Locate the cell with the specified text and output its (X, Y) center coordinate. 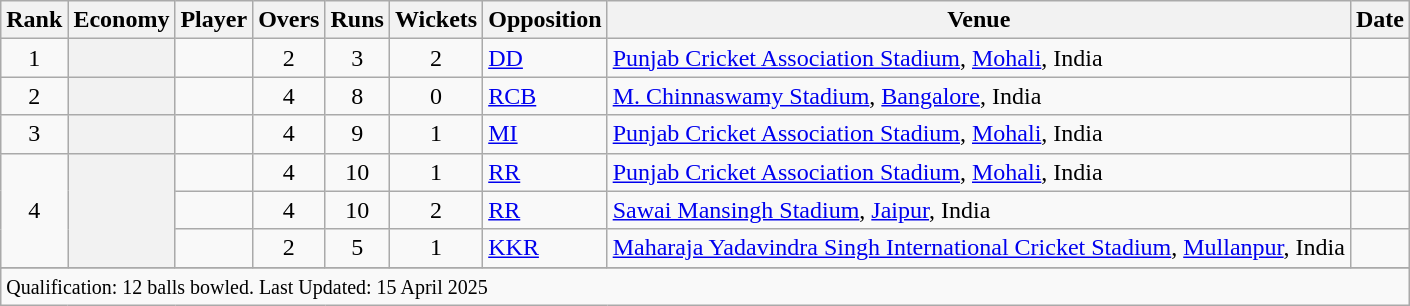
Qualification: 12 balls bowled. Last Updated: 15 April 2025 (706, 286)
0 (436, 96)
9 (357, 134)
Wickets (436, 20)
Economy (122, 20)
Venue (978, 20)
Opposition (545, 20)
M. Chinnaswamy Stadium, Bangalore, India (978, 96)
Sawai Mansingh Stadium, Jaipur, India (978, 210)
Date (1380, 20)
8 (357, 96)
DD (545, 58)
MI (545, 134)
Maharaja Yadavindra Singh International Cricket Stadium, Mullanpur, India (978, 248)
KKR (545, 248)
Player (214, 20)
RCB (545, 96)
Rank (34, 20)
Runs (357, 20)
Overs (289, 20)
5 (357, 248)
